Detect which cell encompasses the target text, then output its (x, y) center coordinate. 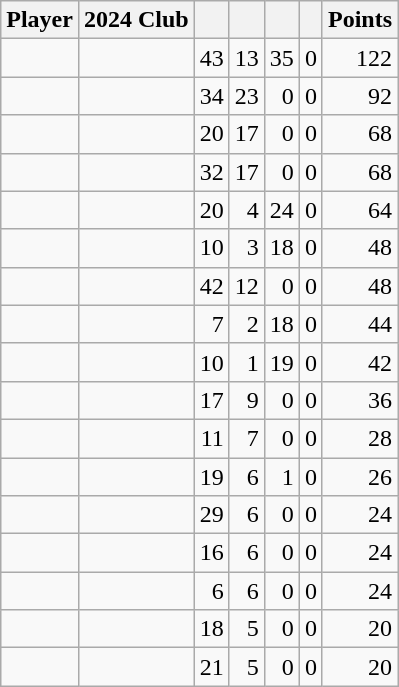
16 (212, 553)
2 (246, 324)
122 (360, 58)
64 (360, 210)
23 (246, 96)
92 (360, 96)
21 (212, 667)
34 (212, 96)
35 (282, 58)
11 (212, 438)
13 (246, 58)
32 (212, 172)
4 (246, 210)
9 (246, 400)
43 (212, 58)
12 (246, 286)
26 (360, 477)
28 (360, 438)
2024 Club (136, 20)
Points (360, 20)
3 (246, 248)
44 (360, 324)
29 (212, 515)
Player (40, 20)
36 (360, 400)
